Pinpoint the cell where the given text exists, returning its [x, y] midpoint coordinate. 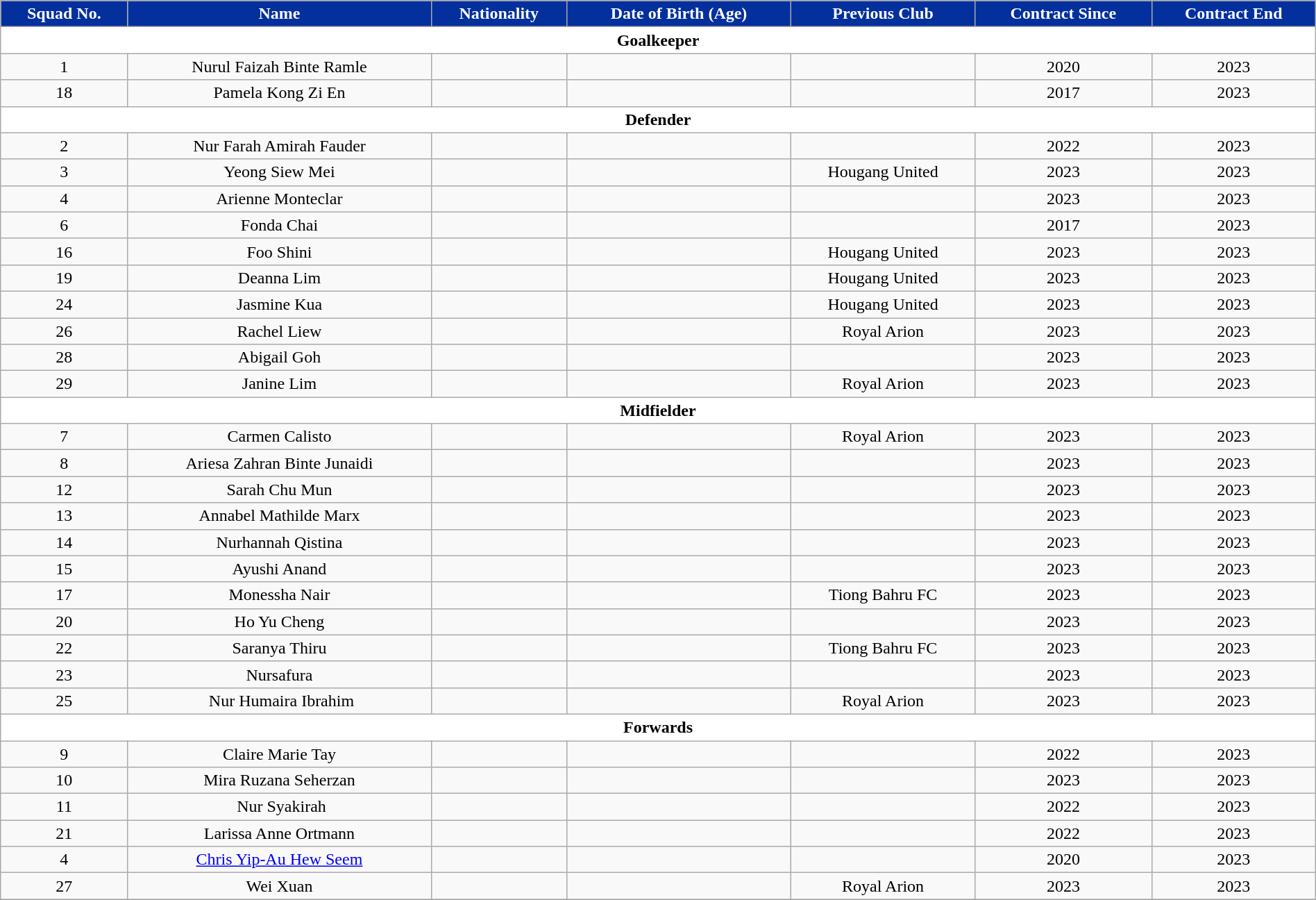
Nurhannah Qistina [279, 542]
15 [64, 569]
Defender [658, 119]
18 [64, 93]
Saranya Thiru [279, 648]
Contract End [1233, 14]
Jasmine Kua [279, 304]
Contract Since [1063, 14]
Midfielder [658, 410]
Nur Humaira Ibrahim [279, 701]
13 [64, 516]
Claire Marie Tay [279, 753]
12 [64, 490]
Nur Syakirah [279, 807]
Carmen Calisto [279, 437]
8 [64, 463]
24 [64, 304]
2 [64, 146]
26 [64, 331]
Arienne Monteclar [279, 199]
25 [64, 701]
Goalkeeper [658, 40]
3 [64, 172]
19 [64, 278]
Janine Lim [279, 384]
9 [64, 753]
Fonda Chai [279, 225]
Deanna Lim [279, 278]
Abigail Goh [279, 358]
Monessha Nair [279, 595]
17 [64, 595]
Annabel Mathilde Marx [279, 516]
Larissa Anne Ortmann [279, 833]
28 [64, 358]
Ho Yu Cheng [279, 622]
23 [64, 674]
Squad No. [64, 14]
14 [64, 542]
20 [64, 622]
Nationality [499, 14]
Ayushi Anand [279, 569]
Mira Ruzana Seherzan [279, 781]
Forwards [658, 727]
6 [64, 225]
29 [64, 384]
Nurul Faizah Binte Ramle [279, 67]
27 [64, 886]
Date of Birth (Age) [679, 14]
Rachel Liew [279, 331]
Chris Yip-Au Hew Seem [279, 860]
Wei Xuan [279, 886]
7 [64, 437]
Nursafura [279, 674]
11 [64, 807]
10 [64, 781]
Previous Club [883, 14]
Yeong Siew Mei [279, 172]
22 [64, 648]
Foo Shini [279, 251]
Nur Farah Amirah Fauder [279, 146]
Ariesa Zahran Binte Junaidi [279, 463]
Pamela Kong Zi En [279, 93]
1 [64, 67]
16 [64, 251]
Name [279, 14]
21 [64, 833]
Sarah Chu Mun [279, 490]
